Scan for the cell matching the given text and deliver its [x, y] coordinate at center. 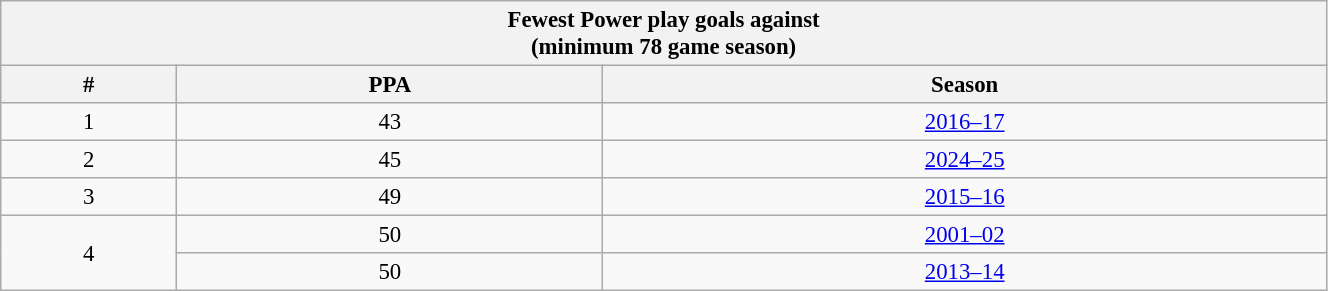
45 [390, 160]
2001–02 [965, 235]
3 [89, 197]
Season [965, 85]
2016–17 [965, 122]
1 [89, 122]
50 [390, 235]
# [89, 85]
Fewest Power play goals against(minimum 78 game season) [664, 34]
4 [89, 254]
2024–25 [965, 160]
2015–16 [965, 197]
43 [390, 122]
49 [390, 197]
2 [89, 160]
PPA [390, 85]
